Identify which cell holds the provided text, then report its [X, Y] central coordinate. 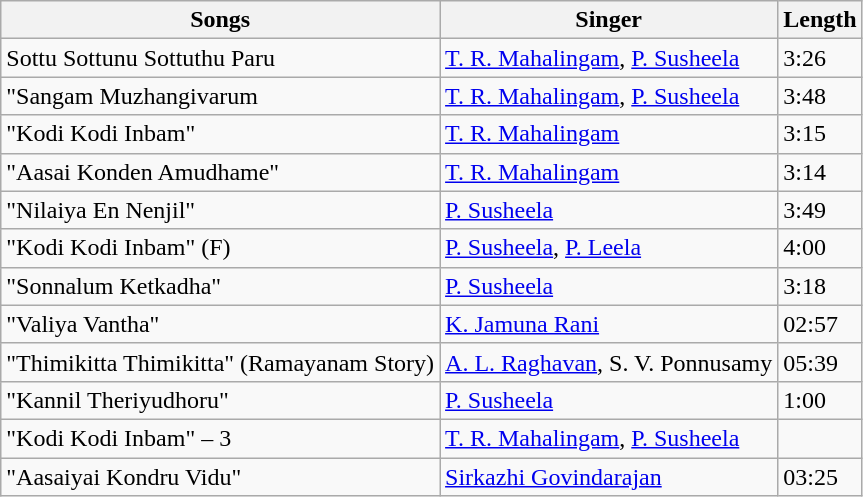
"Kannil Theriyudhoru" [220, 400]
3:48 [820, 96]
"Aasaiyai Kondru Vidu" [220, 477]
A. L. Raghavan, S. V. Ponnusamy [609, 362]
03:25 [820, 477]
4:00 [820, 248]
"Kodi Kodi Inbam" [220, 134]
P. Susheela, P. Leela [609, 248]
"Valiya Vantha" [220, 324]
3:49 [820, 210]
"Aasai Konden Amudhame" [220, 172]
"Sonnalum Ketkadha" [220, 286]
"Kodi Kodi Inbam" – 3 [220, 438]
Length [820, 20]
05:39 [820, 362]
"Thimikitta Thimikitta" (Ramayanam Story) [220, 362]
K. Jamuna Rani [609, 324]
02:57 [820, 324]
"Kodi Kodi Inbam" (F) [220, 248]
1:00 [820, 400]
3:14 [820, 172]
Sottu Sottunu Sottuthu Paru [220, 58]
3:26 [820, 58]
Singer [609, 20]
3:15 [820, 134]
Songs [220, 20]
3:18 [820, 286]
"Nilaiya En Nenjil" [220, 210]
Sirkazhi Govindarajan [609, 477]
"Sangam Muzhangivarum [220, 96]
